Return (x, y) of the center of cell containing provided text 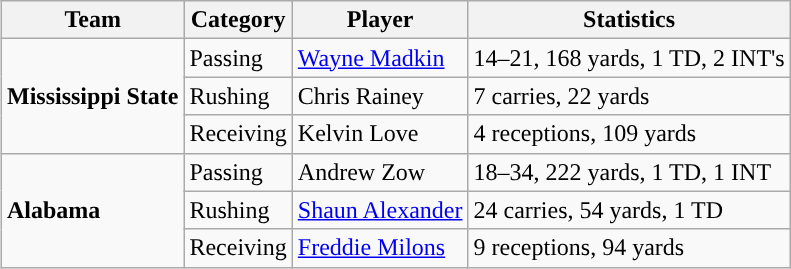
Mississippi State (92, 96)
Team (92, 20)
Andrew Zow (380, 172)
Chris Rainey (380, 96)
Statistics (629, 20)
24 carries, 54 yards, 1 TD (629, 210)
Freddie Milons (380, 248)
4 receptions, 109 yards (629, 134)
18–34, 222 yards, 1 TD, 1 INT (629, 172)
Category (238, 20)
Alabama (92, 210)
Wayne Madkin (380, 58)
Kelvin Love (380, 134)
9 receptions, 94 yards (629, 248)
Shaun Alexander (380, 210)
7 carries, 22 yards (629, 96)
14–21, 168 yards, 1 TD, 2 INT's (629, 58)
Player (380, 20)
